Find where the given text appears and provide that cell's center as [X, Y] coordinate. 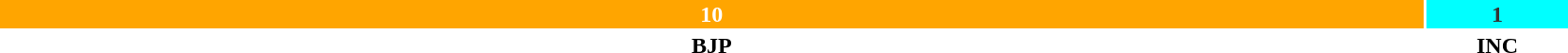
10 [711, 14]
